Extract the (X, Y) coordinate from the center of the cell holding the provided text.  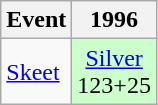
Skeet (36, 72)
Event (36, 20)
1996 (114, 20)
Silver123+25 (114, 72)
